Return the (X, Y) coordinate for the center point of the cell that contains the specified text.  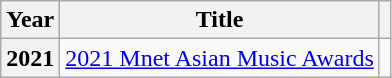
2021 Mnet Asian Music Awards (220, 58)
Title (220, 20)
2021 (30, 58)
Year (30, 20)
